Output the (X, Y) coordinate of the center of the cell containing the given text.  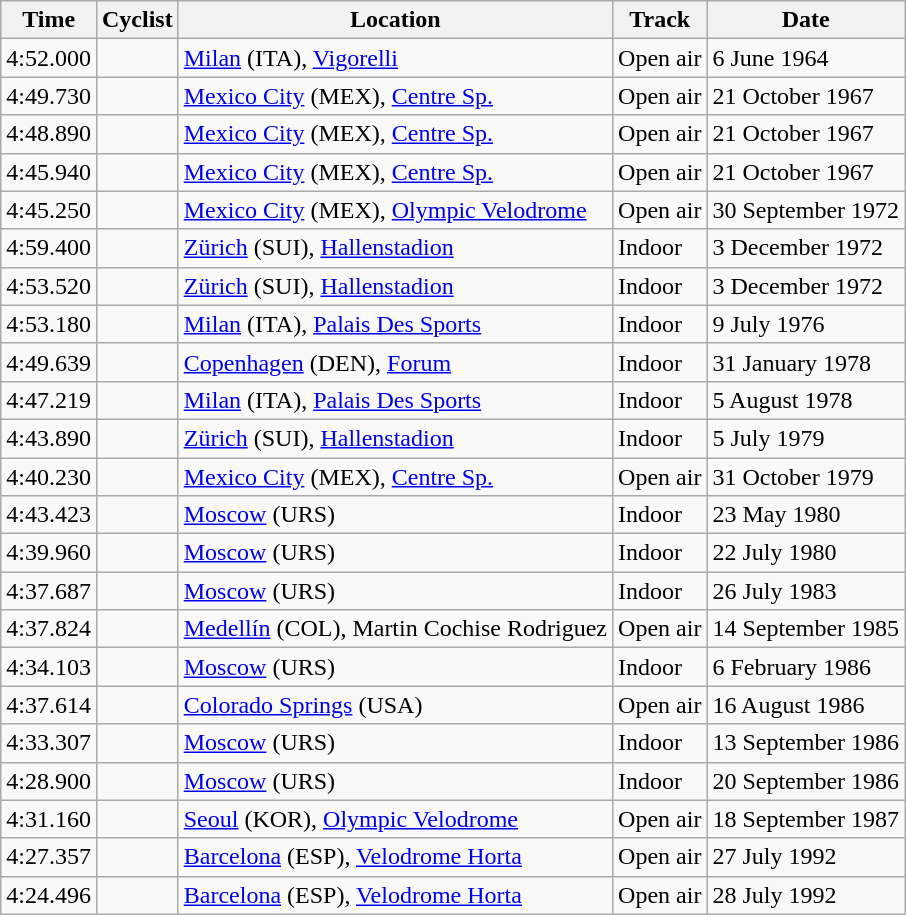
4:31.160 (49, 819)
31 October 1979 (806, 477)
4:47.219 (49, 400)
4:49.730 (49, 96)
Seoul (KOR), Olympic Velodrome (395, 819)
Medellín (COL), Martin Cochise Rodriguez (395, 629)
4:59.400 (49, 248)
4:37.824 (49, 629)
Copenhagen (DEN), Forum (395, 362)
Time (49, 20)
31 January 1978 (806, 362)
22 July 1980 (806, 553)
4:27.357 (49, 857)
Track (660, 20)
5 July 1979 (806, 438)
13 September 1986 (806, 743)
Cyclist (137, 20)
18 September 1987 (806, 819)
9 July 1976 (806, 324)
Mexico City (MEX), Olympic Velodrome (395, 210)
4:39.960 (49, 553)
26 July 1983 (806, 591)
4:45.250 (49, 210)
Colorado Springs (USA) (395, 705)
6 June 1964 (806, 58)
4:33.307 (49, 743)
4:43.423 (49, 515)
28 July 1992 (806, 895)
Location (395, 20)
4:28.900 (49, 781)
Date (806, 20)
20 September 1986 (806, 781)
16 August 1986 (806, 705)
5 August 1978 (806, 400)
4:52.000 (49, 58)
6 February 1986 (806, 667)
4:48.890 (49, 134)
4:40.230 (49, 477)
4:37.687 (49, 591)
23 May 1980 (806, 515)
30 September 1972 (806, 210)
4:45.940 (49, 172)
4:53.180 (49, 324)
4:53.520 (49, 286)
4:49.639 (49, 362)
14 September 1985 (806, 629)
4:43.890 (49, 438)
4:34.103 (49, 667)
Milan (ITA), Vigorelli (395, 58)
27 July 1992 (806, 857)
4:24.496 (49, 895)
4:37.614 (49, 705)
